Output the (x, y) coordinate of the center of the cell containing the given text.  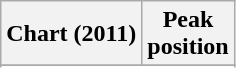
Peakposition (188, 34)
Chart (2011) (72, 34)
